Locate the cell with the specified text and output its [X, Y] center coordinate. 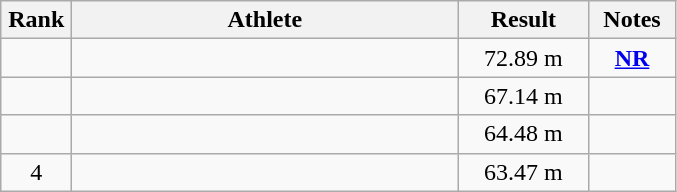
67.14 m [524, 96]
Result [524, 20]
4 [36, 172]
Athlete [265, 20]
63.47 m [524, 172]
72.89 m [524, 58]
Rank [36, 20]
Notes [632, 20]
NR [632, 58]
64.48 m [524, 134]
